Locate the cell with the specified text and output its (X, Y) center coordinate. 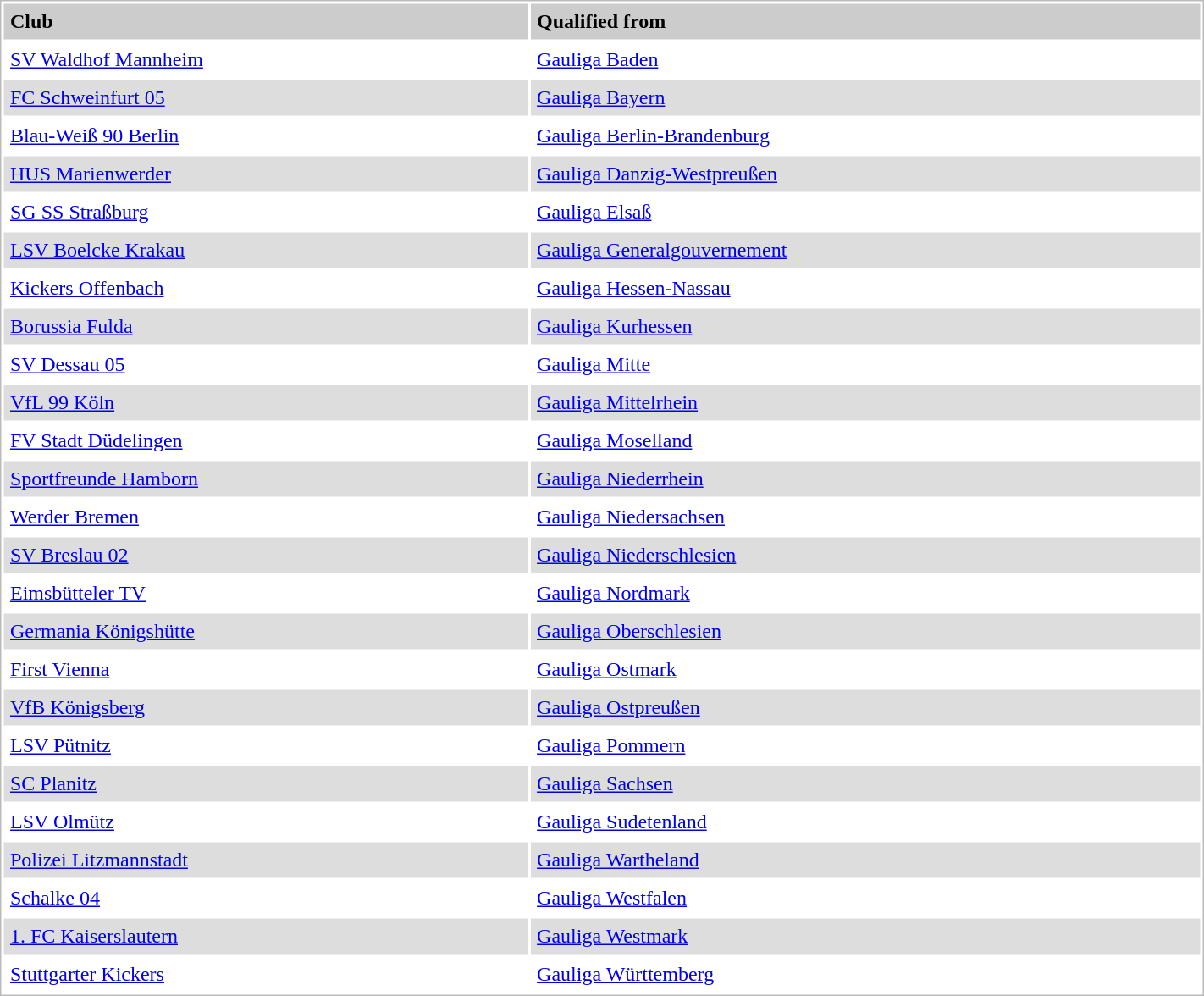
Gauliga Baden (865, 60)
Club (266, 21)
Gauliga Niedersachsen (865, 517)
Gauliga Hessen-Nassau (865, 289)
SV Waldhof Mannheim (266, 60)
Germania Königshütte (266, 631)
LSV Pütnitz (266, 746)
LSV Olmütz (266, 822)
Gauliga Generalgouvernement (865, 250)
Gauliga Westfalen (865, 899)
First Vienna (266, 670)
Borussia Fulda (266, 326)
Gauliga Mittelrhein (865, 402)
Gauliga Kurhessen (865, 326)
Gauliga Westmark (865, 936)
SC Planitz (266, 783)
1. FC Kaiserslautern (266, 936)
Gauliga Ostpreußen (865, 707)
LSV Boelcke Krakau (266, 250)
Polizei Litzmannstadt (266, 860)
Gauliga Niederrhein (865, 479)
Stuttgarter Kickers (266, 975)
Gauliga Elsaß (865, 213)
FC Schweinfurt 05 (266, 97)
Gauliga Sachsen (865, 783)
Gauliga Wartheland (865, 860)
Kickers Offenbach (266, 289)
SV Dessau 05 (266, 365)
Blau-Weiß 90 Berlin (266, 136)
FV Stadt Düdelingen (266, 441)
Eimsbütteler TV (266, 594)
Sportfreunde Hamborn (266, 479)
Werder Bremen (266, 517)
VfL 99 Köln (266, 402)
VfB Königsberg (266, 707)
Gauliga Bayern (865, 97)
Gauliga Oberschlesien (865, 631)
Gauliga Nordmark (865, 594)
SG SS Straßburg (266, 213)
Gauliga Mitte (865, 365)
Gauliga Württemberg (865, 975)
Gauliga Sudetenland (865, 822)
HUS Marienwerder (266, 174)
Gauliga Pommern (865, 746)
Schalke 04 (266, 899)
SV Breslau 02 (266, 555)
Gauliga Ostmark (865, 670)
Gauliga Danzig-Westpreußen (865, 174)
Qualified from (865, 21)
Gauliga Moselland (865, 441)
Gauliga Niederschlesien (865, 555)
Gauliga Berlin-Brandenburg (865, 136)
